Provide the [X, Y] coordinate of the cell's center where the given text is located.  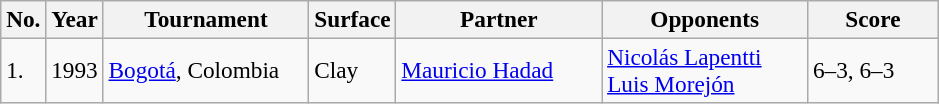
Opponents [705, 19]
Bogotá, Colombia [206, 70]
Tournament [206, 19]
Score [874, 19]
1993 [74, 70]
Clay [352, 70]
No. [24, 19]
1. [24, 70]
Surface [352, 19]
Year [74, 19]
Nicolás Lapentti Luis Morejón [705, 70]
6–3, 6–3 [874, 70]
Mauricio Hadad [499, 70]
Partner [499, 19]
